Pinpoint the cell where the given text exists, returning its (X, Y) midpoint coordinate. 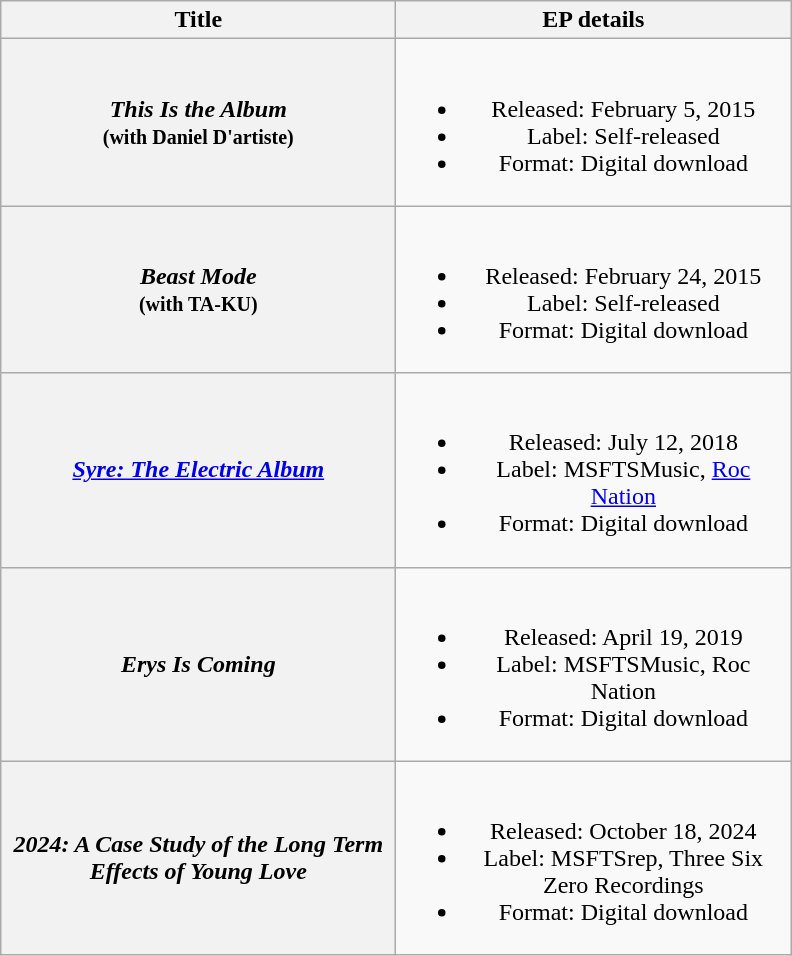
Released: July 12, 2018Label: MSFTSMusic, Roc NationFormat: Digital download (594, 470)
Title (198, 20)
Released: April 19, 2019Label: MSFTSMusic, Roc NationFormat: Digital download (594, 664)
Beast Mode(with TA-KU) (198, 290)
2024: A Case Study of the Long Term Effects of Young Love (198, 858)
Released: February 24, 2015Label: Self-releasedFormat: Digital download (594, 290)
This Is the Album(with Daniel D'artiste) (198, 122)
Erys Is Coming (198, 664)
Syre: The Electric Album (198, 470)
Released: February 5, 2015Label: Self-releasedFormat: Digital download (594, 122)
EP details (594, 20)
Released: October 18, 2024Label: MSFTSrep, Three Six Zero RecordingsFormat: Digital download (594, 858)
